Locate the cell with the specified text and output its (x, y) center coordinate. 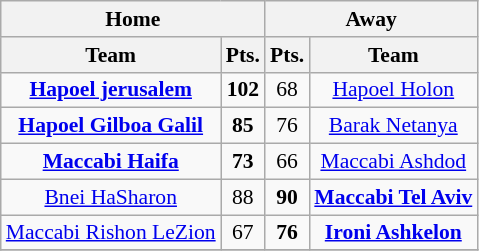
Bnei HaSharon (111, 197)
Home (133, 19)
Maccabi Tel Aviv (393, 197)
Maccabi Haifa (111, 162)
88 (243, 197)
Maccabi Rishon LeZion (111, 233)
Hapoel Gilboa Galil (111, 126)
66 (287, 162)
102 (243, 90)
Hapoel jerusalem (111, 90)
Away (371, 19)
67 (243, 233)
Hapoel Holon (393, 90)
85 (243, 126)
Barak Netanya (393, 126)
73 (243, 162)
68 (287, 90)
Maccabi Ashdod (393, 162)
90 (287, 197)
Ironi Ashkelon (393, 233)
